Capture the cell that displays the provided text and extract its (x, y) central coordinate. 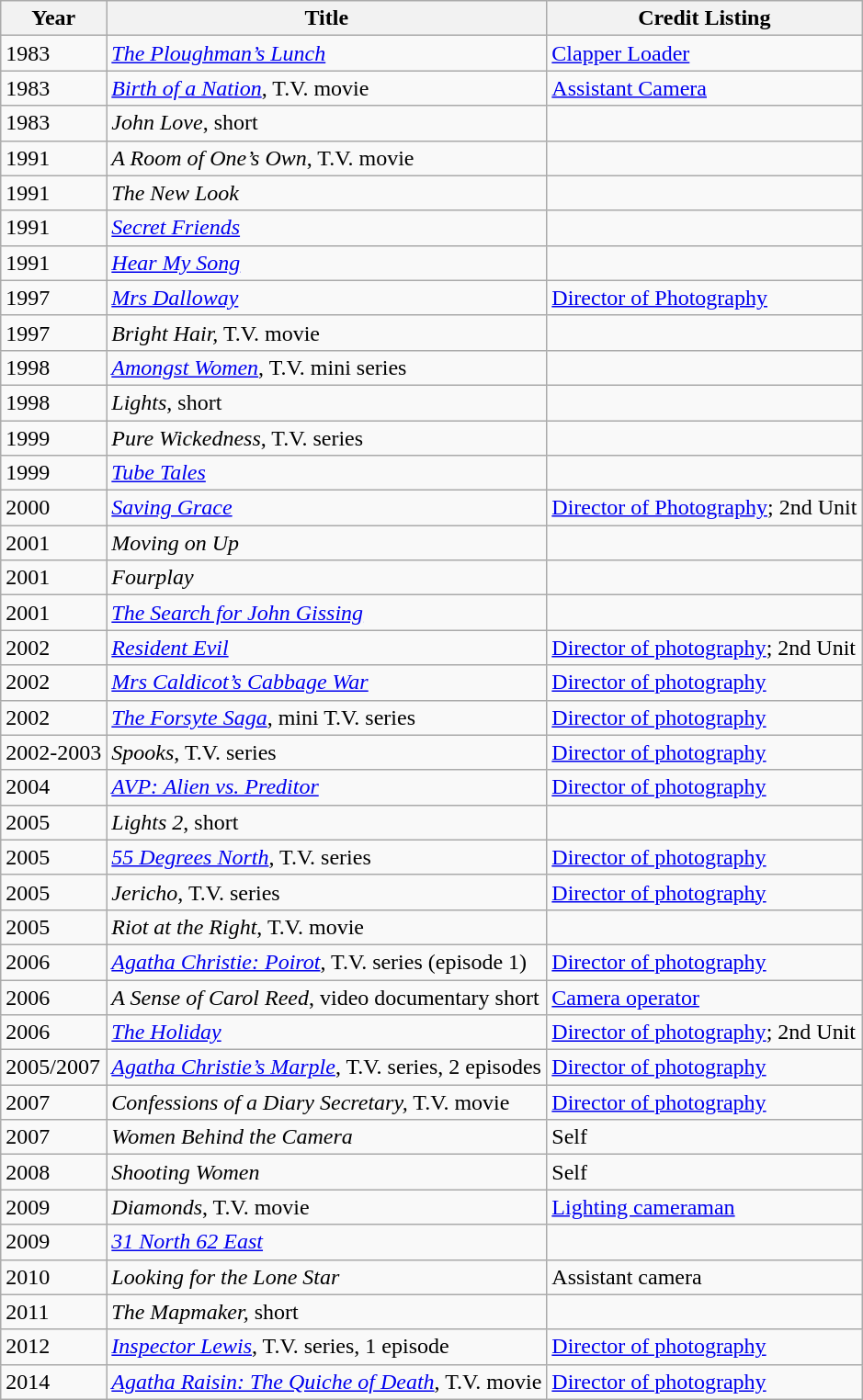
Mrs Dalloway (327, 298)
Title (327, 18)
Clapper Loader (704, 53)
Inspector Lewis, T.V. series, 1 episode (327, 1347)
2004 (53, 787)
Riot at the Right, T.V. movie (327, 927)
Bright Hair, T.V. movie (327, 333)
Lighting cameraman (704, 1207)
Resident Evil (327, 648)
Birth of a Nation, T.V. movie (327, 88)
Agatha Christie: Poirot, T.V. series (episode 1) (327, 962)
2010 (53, 1277)
AVP: Alien vs. Preditor (327, 787)
Hear My Song (327, 263)
Agatha Raisin: The Quiche of Death, T.V. movie (327, 1382)
2012 (53, 1347)
A Room of One’s Own, T.V. movie (327, 158)
Assistant Camera (704, 88)
31 North 62 East (327, 1242)
2005/2007 (53, 1067)
Spooks, T.V. series (327, 752)
Mrs Caldicot’s Cabbage War (327, 683)
2000 (53, 508)
A Sense of Carol Reed, video documentary short (327, 997)
Director of Photography; 2nd Unit (704, 508)
The Holiday (327, 1033)
The Mapmaker, short (327, 1312)
Secret Friends (327, 228)
Jericho, T.V. series (327, 892)
The New Look (327, 193)
Agatha Christie’s Marple, T.V. series, 2 episodes (327, 1067)
Lights 2, short (327, 822)
Year (53, 18)
The Search for John Gissing (327, 613)
55 Degrees North, T.V. series (327, 857)
The Forsyte Saga, mini T.V. series (327, 717)
Credit Listing (704, 18)
Confessions of a Diary Secretary, T.V. movie (327, 1102)
2014 (53, 1382)
Fourplay (327, 578)
Shooting Women (327, 1172)
2011 (53, 1312)
2008 (53, 1172)
2002-2003 (53, 752)
Moving on Up (327, 543)
Looking for the Lone Star (327, 1277)
Lights, short (327, 402)
Saving Grace (327, 508)
Director of Photography (704, 298)
The Ploughman’s Lunch (327, 53)
Camera operator (704, 997)
Pure Wickedness, T.V. series (327, 438)
John Love, short (327, 123)
Diamonds, T.V. movie (327, 1207)
Amongst Women, T.V. mini series (327, 367)
Tube Tales (327, 473)
Women Behind the Camera (327, 1137)
Assistant camera (704, 1277)
